From the cell containing the given text, extract its center point as [X, Y] coordinate. 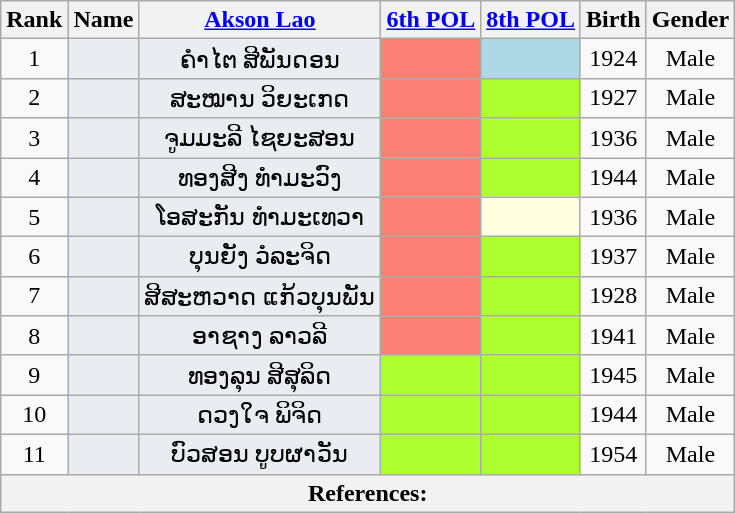
ດວງໃຈ ພິຈິດ [260, 415]
ບຸນຍັງ ວໍລະຈິດ [260, 257]
8 [34, 336]
Rank [34, 20]
1924 [613, 59]
ທອງລຸນ ສີສຸລິດ [260, 375]
1927 [613, 98]
8th POL [531, 20]
ສີສະຫວາດ ແກ້ວບຸນພັນ [260, 296]
1937 [613, 257]
References: [368, 493]
9 [34, 375]
ອາຊາງ ລາວລີ [260, 336]
6th POL [431, 20]
6 [34, 257]
Name [104, 20]
4 [34, 178]
2 [34, 98]
1941 [613, 336]
ໂອສະກັນ ທໍາມະເທວາ [260, 217]
1 [34, 59]
10 [34, 415]
ຄຳໄຕ ສີພັນດອນ [260, 59]
1945 [613, 375]
Akson Lao [260, 20]
5 [34, 217]
7 [34, 296]
1954 [613, 454]
Birth [613, 20]
ຈູມມະລີ ໄຊຍະສອນ [260, 138]
3 [34, 138]
ບົວສອນ ບູບຜາວັນ [260, 454]
Gender [690, 20]
1928 [613, 296]
ທອງສີງ ທໍາມະວົງ [260, 178]
11 [34, 454]
ສະໝານ ວິຍະເກດ [260, 98]
